From the cell containing the given text, extract its center point as [x, y] coordinate. 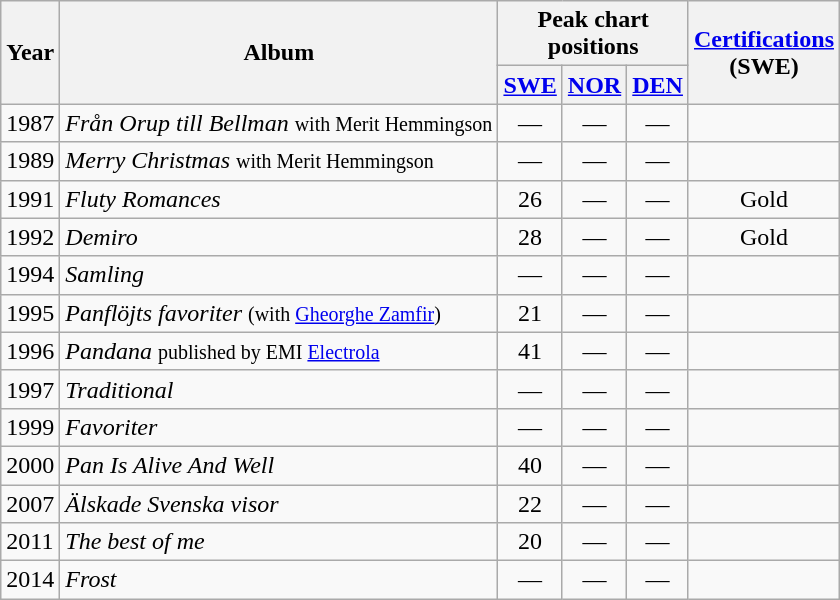
DEN [658, 85]
2000 [30, 465]
40 [530, 465]
1996 [30, 351]
Älskade Svenska visor [279, 503]
22 [530, 503]
Favoriter [279, 427]
21 [530, 313]
SWE [530, 85]
The best of me [279, 542]
1999 [30, 427]
1997 [30, 389]
Peak chart positions [594, 34]
Certifications(SWE) [764, 52]
26 [530, 199]
2014 [30, 580]
Traditional [279, 389]
2007 [30, 503]
1989 [30, 161]
1995 [30, 313]
Pan Is Alive And Well [279, 465]
41 [530, 351]
Merry Christmas with Merit Hemmingson [279, 161]
Demiro [279, 237]
28 [530, 237]
2011 [30, 542]
NOR [594, 85]
Album [279, 52]
20 [530, 542]
1991 [30, 199]
Samling [279, 275]
1992 [30, 237]
Fluty Romances [279, 199]
Year [30, 52]
1994 [30, 275]
1987 [30, 123]
Frost [279, 580]
Panflöjts favoriter (with Gheorghe Zamfir) [279, 313]
Från Orup till Bellman with Merit Hemmingson [279, 123]
Pandana published by EMI Electrola [279, 351]
